Scan for the cell matching the given text and deliver its (x, y) coordinate at center. 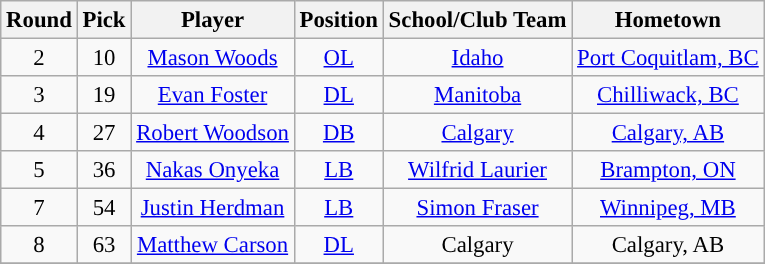
Brampton, ON (668, 170)
Player (212, 20)
36 (104, 170)
7 (39, 208)
10 (104, 58)
19 (104, 95)
Evan Foster (212, 95)
Port Coquitlam, BC (668, 58)
2 (39, 58)
Position (338, 20)
School/Club Team (477, 20)
Simon Fraser (477, 208)
Wilfrid Laurier (477, 170)
3 (39, 95)
DB (338, 133)
Chilliwack, BC (668, 95)
4 (39, 133)
5 (39, 170)
Manitoba (477, 95)
OL (338, 58)
Matthew Carson (212, 245)
27 (104, 133)
Robert Woodson (212, 133)
Winnipeg, MB (668, 208)
Round (39, 20)
Nakas Onyeka (212, 170)
Mason Woods (212, 58)
Idaho (477, 58)
Justin Herdman (212, 208)
Hometown (668, 20)
Pick (104, 20)
63 (104, 245)
54 (104, 208)
8 (39, 245)
